Detect which cell encompasses the target text, then output its (x, y) center coordinate. 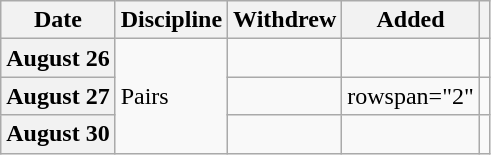
Withdrew (285, 20)
Added (411, 20)
Date (58, 20)
August 26 (58, 58)
rowspan="2" (411, 96)
August 27 (58, 96)
Discipline (171, 20)
Pairs (171, 96)
August 30 (58, 134)
